From the cell containing the given text, extract its center point as (X, Y) coordinate. 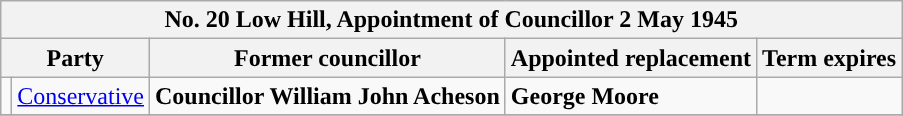
George Moore (630, 96)
Term expires (830, 58)
Appointed replacement (630, 58)
Councillor William John Acheson (328, 96)
Conservative (81, 96)
Party (76, 58)
Former councillor (328, 58)
No. 20 Low Hill, Appointment of Councillor 2 May 1945 (452, 20)
